Identify which cell holds the provided text, then report its [x, y] central coordinate. 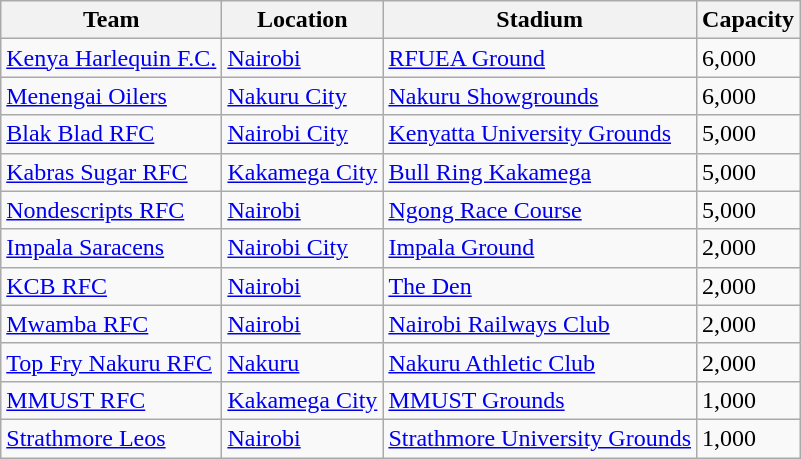
Ngong Race Course [540, 210]
Nakuru Showgrounds [540, 96]
Top Fry Nakuru RFC [112, 362]
Bull Ring Kakamega [540, 172]
Menengai Oilers [112, 96]
Nakuru City [302, 96]
Kenya Harlequin F.C. [112, 58]
KCB RFC [112, 286]
Blak Blad RFC [112, 134]
MMUST RFC [112, 400]
Impala Saracens [112, 248]
Team [112, 20]
Strathmore University Grounds [540, 438]
Kenyatta University Grounds [540, 134]
Impala Ground [540, 248]
MMUST Grounds [540, 400]
Location [302, 20]
Kabras Sugar RFC [112, 172]
RFUEA Ground [540, 58]
Nakuru Athletic Club [540, 362]
The Den [540, 286]
Capacity [748, 20]
Nakuru [302, 362]
Mwamba RFC [112, 324]
Nondescripts RFC [112, 210]
Stadium [540, 20]
Strathmore Leos [112, 438]
Nairobi Railways Club [540, 324]
